From the cell containing the given text, extract its center point as (X, Y) coordinate. 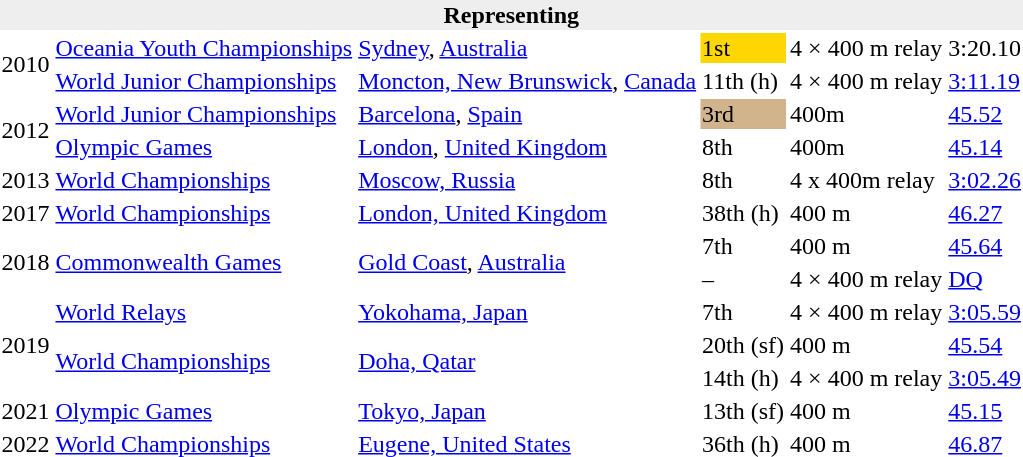
Yokohama, Japan (528, 312)
2021 (26, 411)
45.15 (985, 411)
2012 (26, 130)
2019 (26, 345)
Gold Coast, Australia (528, 262)
20th (sf) (744, 345)
45.52 (985, 114)
45.54 (985, 345)
Tokyo, Japan (528, 411)
Moncton, New Brunswick, Canada (528, 81)
4 x 400m relay (866, 180)
14th (h) (744, 378)
1st (744, 48)
2018 (26, 262)
2010 (26, 64)
DQ (985, 279)
11th (h) (744, 81)
Moscow, Russia (528, 180)
Oceania Youth Championships (204, 48)
38th (h) (744, 213)
– (744, 279)
3:05.59 (985, 312)
3:20.10 (985, 48)
45.64 (985, 246)
3:05.49 (985, 378)
World Relays (204, 312)
Commonwealth Games (204, 262)
Doha, Qatar (528, 362)
Representing (511, 15)
Barcelona, Spain (528, 114)
Sydney, Australia (528, 48)
45.14 (985, 147)
2017 (26, 213)
3:11.19 (985, 81)
46.27 (985, 213)
3rd (744, 114)
2013 (26, 180)
13th (sf) (744, 411)
3:02.26 (985, 180)
